Pinpoint the cell where the given text exists, returning its (X, Y) midpoint coordinate. 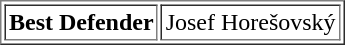
Best Defender (81, 22)
Josef Horešovský (250, 22)
